Extract the [X, Y] coordinate from the center of the cell holding the provided text.  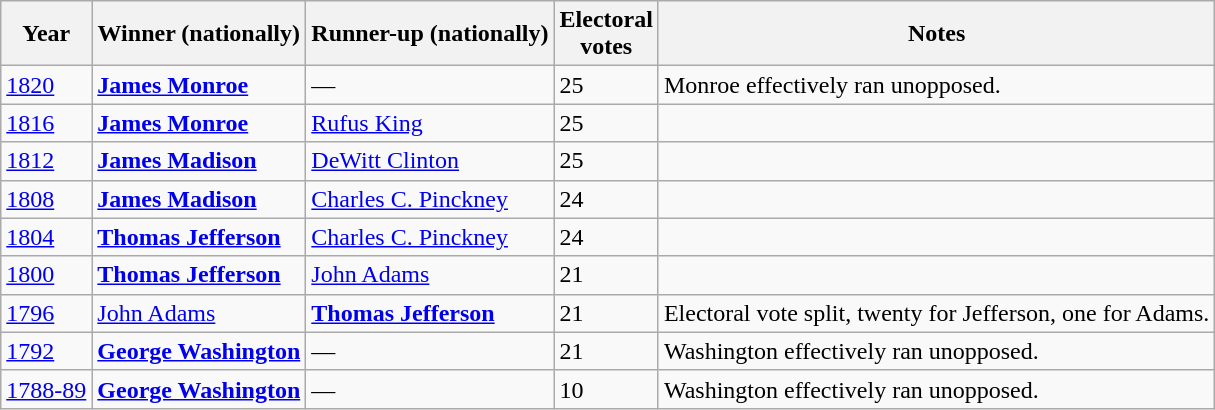
Electoral vote split, twenty for Jefferson, one for Adams. [936, 313]
1788-89 [46, 389]
1800 [46, 275]
Notes [936, 34]
Runner-up (nationally) [430, 34]
Electoralvotes [606, 34]
1796 [46, 313]
DeWitt Clinton [430, 161]
Monroe effectively ran unopposed. [936, 85]
Rufus King [430, 123]
1816 [46, 123]
1808 [46, 199]
1804 [46, 237]
10 [606, 389]
1820 [46, 85]
1792 [46, 351]
Year [46, 34]
Winner (nationally) [199, 34]
1812 [46, 161]
